Return [x, y] of the center of cell containing provided text 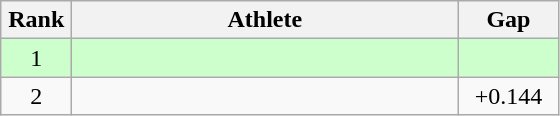
2 [36, 96]
Gap [508, 20]
Rank [36, 20]
+0.144 [508, 96]
Athlete [265, 20]
1 [36, 58]
